Search for the cell housing the specified text and yield its (x, y) center coordinate. 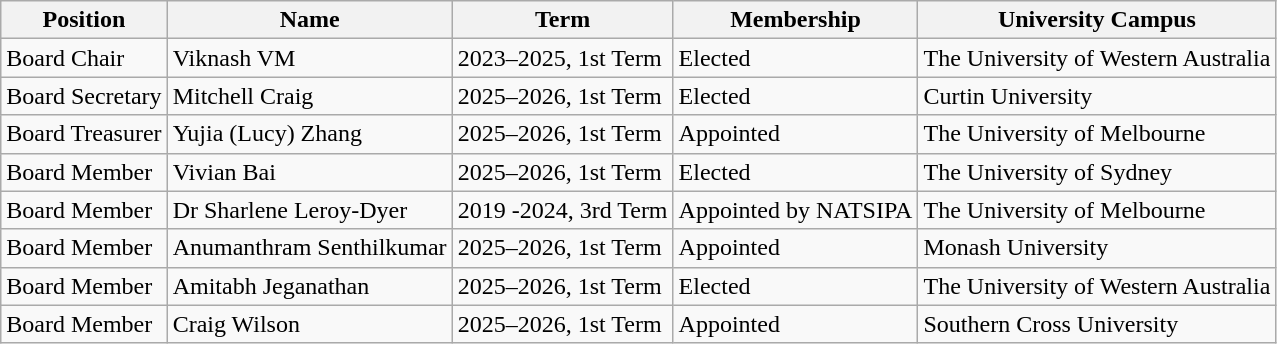
Yujia (Lucy) Zhang (310, 134)
Appointed by NATSIPA (796, 210)
University Campus (1097, 20)
Monash University (1097, 248)
Craig Wilson (310, 324)
Mitchell Craig (310, 96)
Vivian Bai (310, 172)
Amitabh Jeganathan (310, 286)
Term (562, 20)
Anumanthram Senthilkumar (310, 248)
Southern Cross University (1097, 324)
Curtin University (1097, 96)
Board Chair (84, 58)
2019 -2024, 3rd Term (562, 210)
Name (310, 20)
Viknash VM (310, 58)
Membership (796, 20)
Position (84, 20)
Board Treasurer (84, 134)
2023–2025, 1st Term (562, 58)
Dr Sharlene Leroy-Dyer (310, 210)
The University of Sydney (1097, 172)
Board Secretary (84, 96)
